Determine the [x, y] coordinate at the center of the cell enclosing the given text.  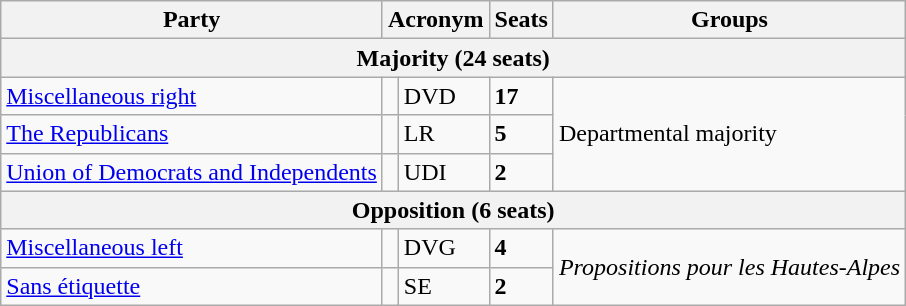
The Republicans [192, 134]
Departmental majority [729, 134]
5 [521, 134]
Propositions pour les Hautes-Alpes [729, 267]
LR [444, 134]
Groups [729, 20]
Party [192, 20]
Miscellaneous left [192, 248]
Opposition (6 seats) [454, 210]
4 [521, 248]
Majority (24 seats) [454, 58]
UDI [444, 172]
Acronym [436, 20]
17 [521, 96]
Miscellaneous right [192, 96]
Union of Democrats and Independents [192, 172]
Seats [521, 20]
SE [444, 286]
DVG [444, 248]
DVD [444, 96]
Sans étiquette [192, 286]
